For the text-containing cell, return its midpoint in [x, y] coordinate format. 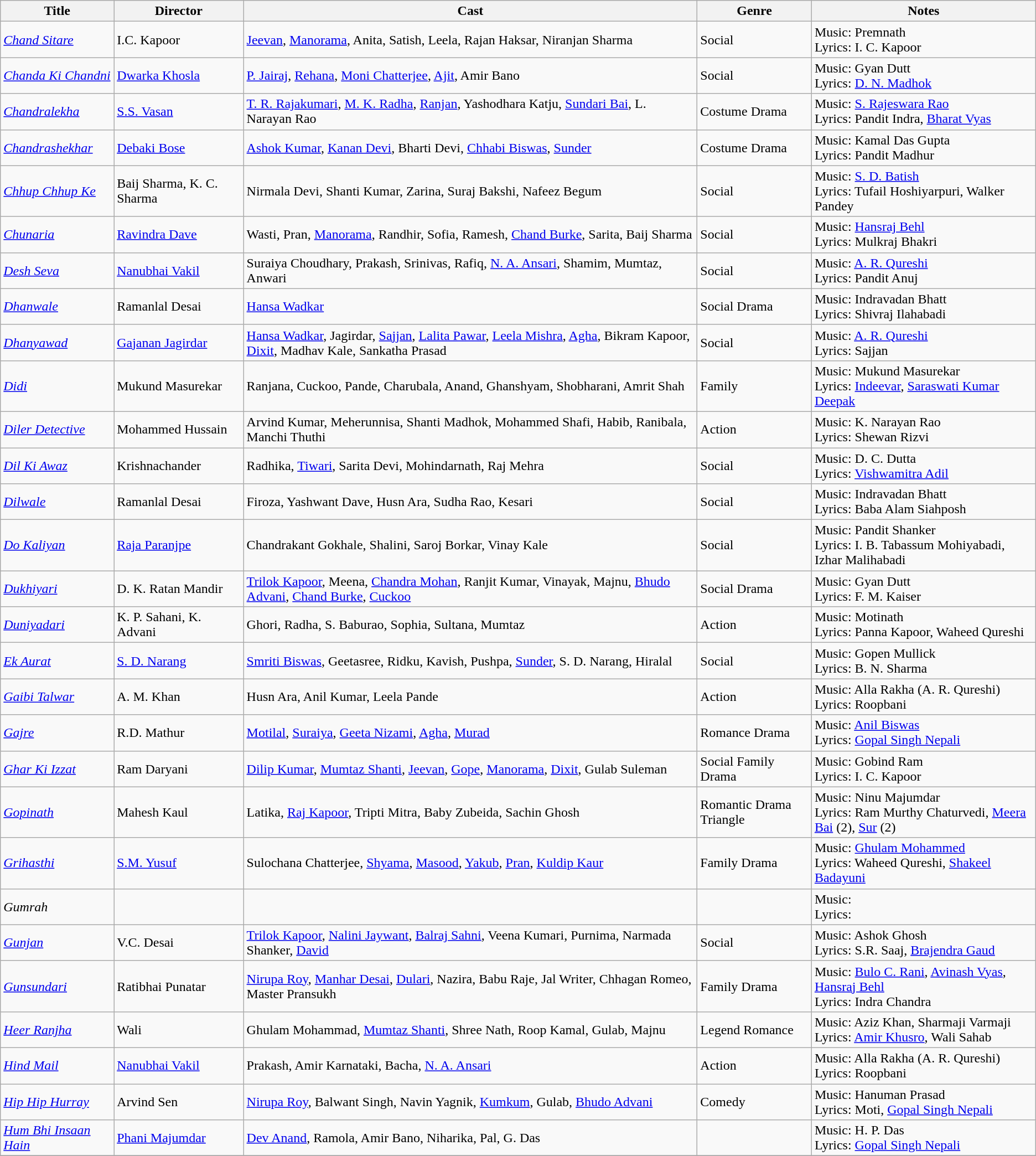
Chandrakant Gokhale, Shalini, Saroj Borkar, Vinay Kale [470, 545]
Music: Pandit ShankerLyrics: I. B. Tabassum Mohiyabadi, Izhar Malihabadi [923, 545]
Ashok Kumar, Kanan Devi, Bharti Devi, Chhabi Biswas, Sunder [470, 147]
Do Kaliyan [58, 545]
Ravindra Dave [179, 235]
Smriti Biswas, Geetasree, Ridku, Kavish, Pushpa, Sunder, S. D. Narang, Hiralal [470, 661]
Dilwale [58, 502]
Gumrah [58, 907]
Chunaria [58, 235]
Hip Hip Hurray [58, 1102]
Chhup Chhup Ke [58, 191]
Wali [179, 1030]
Music: S. D. BatishLyrics: Tufail Hoshiyarpuri, Walker Pandey [923, 191]
Duniyadari [58, 625]
Chand Sitare [58, 40]
Music: A. R. QureshiLyrics: Pandit Anuj [923, 270]
Music: Anil BiswasLyrics: Gopal Singh Nepali [923, 733]
Dwarka Khosla [179, 75]
Nirupa Roy, Balwant Singh, Navin Yagnik, Kumkum, Gulab, Bhudo Advani [470, 1102]
Dhanyawad [58, 342]
Ram Daryani [179, 768]
S.M. Yusuf [179, 863]
Arvind Kumar, Meherunnisa, Shanti Madhok, Mohammed Shafi, Habib, Ranibala, Manchi Thuthi [470, 430]
Ghori, Radha, S. Baburao, Sophia, Sultana, Mumtaz [470, 625]
Gajre [58, 733]
Music: Gyan DuttLyrics: F. M. Kaiser [923, 589]
Trilok Kapoor, Meena, Chandra Mohan, Ranjit Kumar, Vinayak, Majnu, Bhudo Advani, Chand Burke, Cuckoo [470, 589]
Mohammed Hussain [179, 430]
Dil Ki Awaz [58, 465]
Dev Anand, Ramola, Amir Bano, Niharika, Pal, G. Das [470, 1138]
Firoza, Yashwant Dave, Husn Ara, Sudha Rao, Kesari [470, 502]
Gunjan [58, 942]
Gaibi Talwar [58, 696]
Music: Gyan DuttLyrics: D. N. Madhok [923, 75]
Debaki Bose [179, 147]
Notes [923, 11]
Ghulam Mohammad, Mumtaz Shanti, Shree Nath, Roop Kamal, Gulab, Majnu [470, 1030]
Grihasthi [58, 863]
Mahesh Kaul [179, 812]
Music: Hansraj BehlLyrics: Mulkraj Bhakri [923, 235]
I.C. Kapoor [179, 40]
Chandrashekhar [58, 147]
Music: Ghulam MohammedLyrics: Waheed Qureshi, Shakeel Badayuni [923, 863]
Gopinath [58, 812]
Gunsundari [58, 986]
Hansa Wadkar, Jagirdar, Sajjan, Lalita Pawar, Leela Mishra, Agha, Bikram Kapoor, Dixit, Madhav Kale, Sankatha Prasad [470, 342]
Music: Kamal Das GuptaLyrics: Pandit Madhur [923, 147]
Title [58, 11]
Ratibhai Punatar [179, 986]
Heer Ranjha [58, 1030]
Raja Paranjpe [179, 545]
T. R. Rajakumari, M. K. Radha, Ranjan, Yashodhara Katju, Sundari Bai, L. Narayan Rao [470, 112]
Hansa Wadkar [470, 307]
S.S. Vasan [179, 112]
Legend Romance [755, 1030]
Music: Ninu MajumdarLyrics: Ram Murthy Chaturvedi, Meera Bai (2), Sur (2) [923, 812]
Music: Gopen MullickLyrics: B. N. Sharma [923, 661]
Husn Ara, Anil Kumar, Leela Pande [470, 696]
Sulochana Chatterjee, Shyama, Masood, Yakub, Pran, Kuldip Kaur [470, 863]
Family [755, 386]
Didi [58, 386]
Cast [470, 11]
Radhika, Tiwari, Sarita Devi, Mohindarnath, Raj Mehra [470, 465]
Latika, Raj Kapoor, Tripti Mitra, Baby Zubeida, Sachin Ghosh [470, 812]
Music: Indravadan BhattLyrics: Shivraj Ilahabadi [923, 307]
Social Family Drama [755, 768]
Desh Seva [58, 270]
Romantic Drama Triangle [755, 812]
Dhanwale [58, 307]
K. P. Sahani, K. Advani [179, 625]
Dukhiyari [58, 589]
Director [179, 11]
D. K. Ratan Mandir [179, 589]
Arvind Sen [179, 1102]
Music: PremnathLyrics: I. C. Kapoor [923, 40]
Nirupa Roy, Manhar Desai, Dulari, Nazira, Babu Raje, Jal Writer, Chhagan Romeo, Master Pransukh [470, 986]
Music: Bulo C. Rani, Avinash Vyas, Hansraj BehlLyrics: Indra Chandra [923, 986]
Hind Mail [58, 1065]
Music: K. Narayan RaoLyrics: Shewan Rizvi [923, 430]
Trilok Kapoor, Nalini Jaywant, Balraj Sahni, Veena Kumari, Purnima, Narmada Shanker, David [470, 942]
V.C. Desai [179, 942]
Dilip Kumar, Mumtaz Shanti, Jeevan, Gope, Manorama, Dixit, Gulab Suleman [470, 768]
Wasti, Pran, Manorama, Randhir, Sofia, Ramesh, Chand Burke, Sarita, Baij Sharma [470, 235]
Gajanan Jagirdar [179, 342]
Jeevan, Manorama, Anita, Satish, Leela, Rajan Haksar, Niranjan Sharma [470, 40]
Music: MotinathLyrics: Panna Kapoor, Waheed Qureshi [923, 625]
Music: Hanuman PrasadLyrics: Moti, Gopal Singh Nepali [923, 1102]
Music: Indravadan BhattLyrics: Baba Alam Siahposh [923, 502]
Music: Lyrics: [923, 907]
Nirmala Devi, Shanti Kumar, Zarina, Suraj Bakshi, Nafeez Begum [470, 191]
Comedy [755, 1102]
Baij Sharma, K. C. Sharma [179, 191]
Genre [755, 11]
Music: S. Rajeswara RaoLyrics: Pandit Indra, Bharat Vyas [923, 112]
Music: D. C. DuttaLyrics: Vishwamitra Adil [923, 465]
Hum Bhi Insaan Hain [58, 1138]
R.D. Mathur [179, 733]
Prakash, Amir Karnataki, Bacha, N. A. Ansari [470, 1065]
Diler Detective [58, 430]
Chandralekha [58, 112]
Mukund Masurekar [179, 386]
S. D. Narang [179, 661]
Music: Ashok GhoshLyrics: S.R. Saaj, Brajendra Gaud [923, 942]
Phani Majumdar [179, 1138]
Krishnachander [179, 465]
Ek Aurat [58, 661]
Ghar Ki Izzat [58, 768]
Romance Drama [755, 733]
Music: Aziz Khan, Sharmaji VarmajiLyrics: Amir Khusro, Wali Sahab [923, 1030]
P. Jairaj, Rehana, Moni Chatterjee, Ajit, Amir Bano [470, 75]
Music: H. P. DasLyrics: Gopal Singh Nepali [923, 1138]
Motilal, Suraiya, Geeta Nizami, Agha, Murad [470, 733]
Ranjana, Cuckoo, Pande, Charubala, Anand, Ghanshyam, Shobharani, Amrit Shah [470, 386]
Music: Gobind RamLyrics: I. C. Kapoor [923, 768]
Music: A. R. QureshiLyrics: Sajjan [923, 342]
Chanda Ki Chandni [58, 75]
Suraiya Choudhary, Prakash, Srinivas, Rafiq, N. A. Ansari, Shamim, Mumtaz, Anwari [470, 270]
Music: Mukund MasurekarLyrics: Indeevar, Saraswati Kumar Deepak [923, 386]
A. M. Khan [179, 696]
